From the cell containing the given text, extract its center point as [x, y] coordinate. 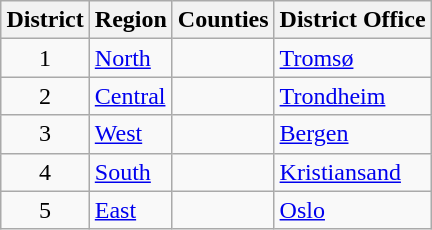
West [130, 134]
District Office [352, 20]
3 [45, 134]
District [45, 20]
South [130, 172]
2 [45, 96]
Oslo [352, 210]
1 [45, 58]
Kristiansand [352, 172]
Region [130, 20]
Tromsø [352, 58]
Bergen [352, 134]
East [130, 210]
Central [130, 96]
Trondheim [352, 96]
5 [45, 210]
North [130, 58]
4 [45, 172]
Counties [223, 20]
